Locate the cell with the specified text and output its (x, y) center coordinate. 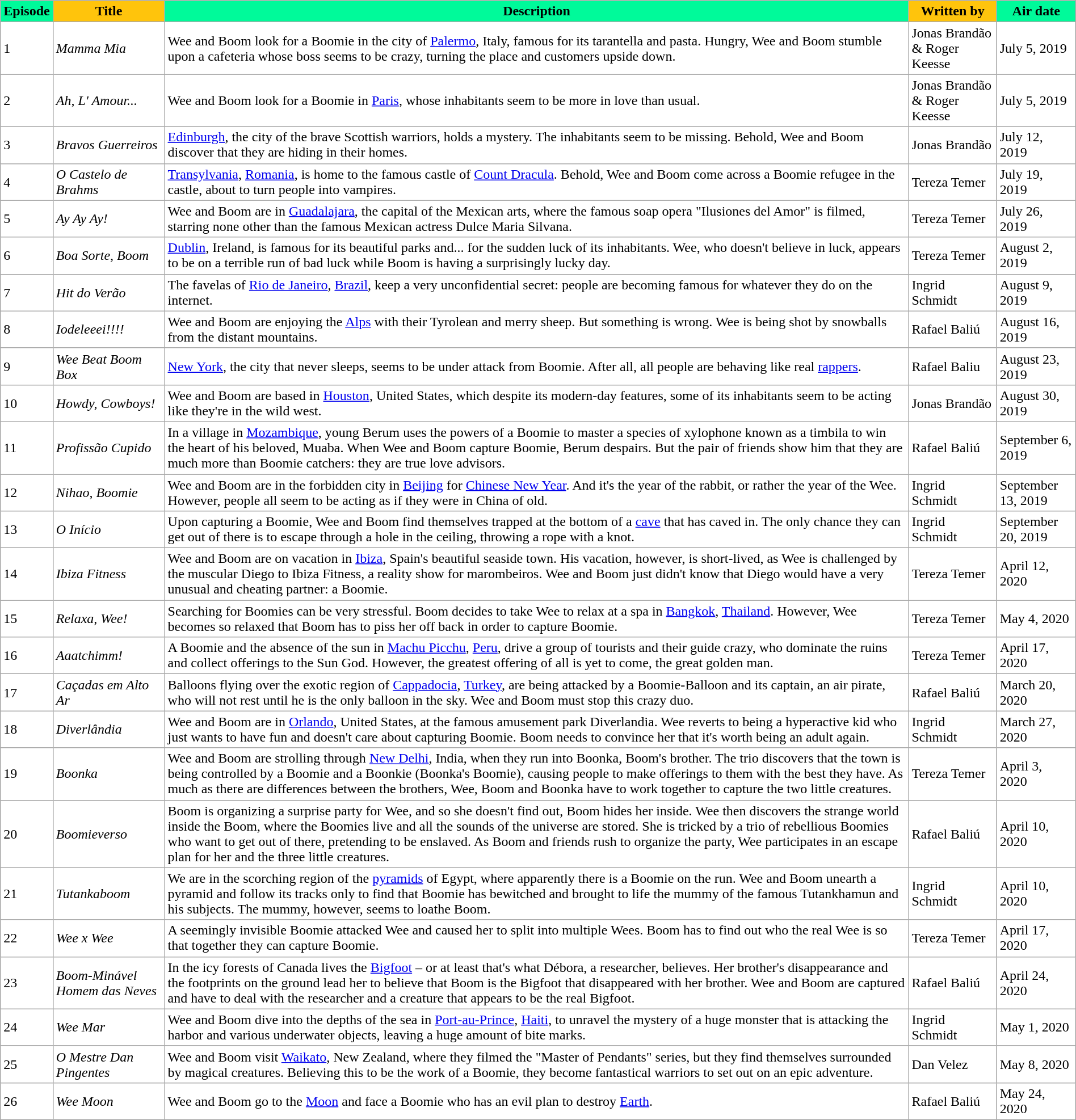
April 12, 2020 (1036, 574)
Air date (1036, 11)
Iodeleeei!!!! (109, 329)
Wee Moon (109, 1101)
August 9, 2019 (1036, 293)
19 (27, 774)
8 (27, 329)
23 (27, 983)
22 (27, 938)
15 (27, 618)
25 (27, 1064)
26 (27, 1101)
Boa Sorte, Boom (109, 255)
The favelas of Rio de Janeiro, Brazil, keep a very unconfidential secret: people are becoming famous for whatever they do on the internet. (537, 293)
Wee Beat Boom Box (109, 367)
O Início (109, 530)
17 (27, 692)
16 (27, 656)
Ah, L' Amour... (109, 100)
24 (27, 1027)
Ay Ay Ay! (109, 219)
Boom-Minável Homem das Neves (109, 983)
Howdy, Cowboys! (109, 403)
August 23, 2019 (1036, 367)
Aaatchimm! (109, 656)
Wee Mar (109, 1027)
Boomieverso (109, 834)
July 19, 2019 (1036, 182)
April 24, 2020 (1036, 983)
Profissão Cupido (109, 448)
Episode (27, 11)
Caçadas em Alto Ar (109, 692)
Tutankaboom (109, 894)
Mamma Mia (109, 48)
April 3, 2020 (1036, 774)
2 (27, 100)
9 (27, 367)
20 (27, 834)
Title (109, 11)
21 (27, 894)
Diverlândia (109, 730)
7 (27, 293)
13 (27, 530)
May 1, 2020 (1036, 1027)
Boonka (109, 774)
August 16, 2019 (1036, 329)
Ibiza Fitness (109, 574)
August 2, 2019 (1036, 255)
10 (27, 403)
Hit do Verão (109, 293)
6 (27, 255)
May 4, 2020 (1036, 618)
July 26, 2019 (1036, 219)
12 (27, 492)
Written by (952, 11)
May 24, 2020 (1036, 1101)
March 27, 2020 (1036, 730)
September 6, 2019 (1036, 448)
O Mestre Dan Pingentes (109, 1064)
New York, the city that never sleeps, seems to be under attack from Boomie. After all, all people are behaving like real rappers. (537, 367)
Relaxa, Wee! (109, 618)
September 13, 2019 (1036, 492)
September 20, 2019 (1036, 530)
11 (27, 448)
Wee and Boom go to the Moon and face a Boomie who has an evil plan to destroy Earth. (537, 1101)
14 (27, 574)
1 (27, 48)
July 12, 2019 (1036, 145)
5 (27, 219)
Nihao, Boomie (109, 492)
3 (27, 145)
Bravos Guerreiros (109, 145)
May 8, 2020 (1036, 1064)
August 30, 2019 (1036, 403)
Description (537, 11)
Rafael Baliu (952, 367)
O Castelo de Brahms (109, 182)
March 20, 2020 (1036, 692)
4 (27, 182)
Wee x Wee (109, 938)
Wee and Boom look for a Boomie in Paris, whose inhabitants seem to be more in love than usual. (537, 100)
Dan Velez (952, 1064)
18 (27, 730)
